Output the [x, y] coordinate of the center of the cell containing the given text.  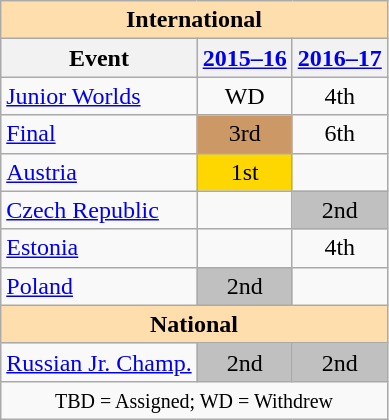
Poland [99, 286]
Estonia [99, 248]
Russian Jr. Champ. [99, 362]
6th [340, 134]
Junior Worlds [99, 96]
3rd [244, 134]
1st [244, 172]
Czech Republic [99, 210]
2015–16 [244, 58]
TBD = Assigned; WD = Withdrew [194, 400]
Final [99, 134]
2016–17 [340, 58]
Event [99, 58]
International [194, 20]
WD [244, 96]
National [194, 324]
Austria [99, 172]
